Scan for the cell matching the given text and deliver its [x, y] coordinate at center. 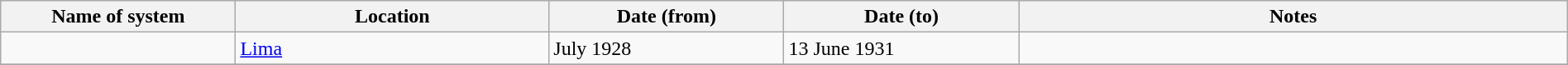
13 June 1931 [901, 48]
Notes [1293, 17]
Lima [392, 48]
Name of system [118, 17]
Date (from) [667, 17]
Date (to) [901, 17]
July 1928 [667, 48]
Location [392, 17]
